Pinpoint the cell where the given text exists, returning its (X, Y) midpoint coordinate. 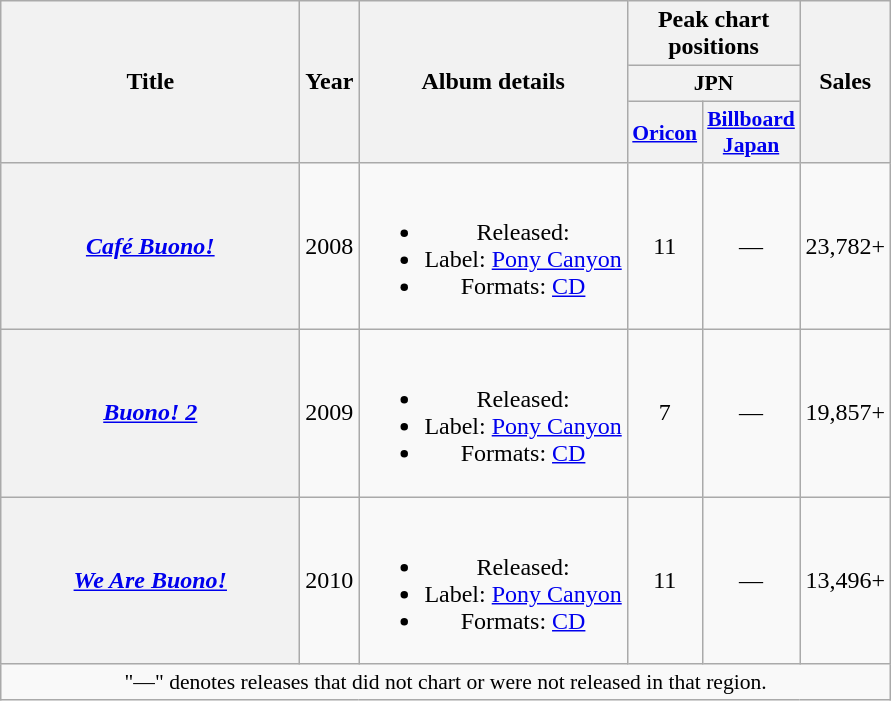
2008 (330, 246)
Peak chart positions (714, 34)
7 (664, 414)
Sales (846, 82)
2009 (330, 414)
Title (150, 82)
Year (330, 82)
2010 (330, 580)
23,782+ (846, 246)
Buono! 2 (150, 414)
13,496+ (846, 580)
JPN (714, 84)
Billboard Japan (751, 132)
We Are Buono! (150, 580)
"—" denotes releases that did not chart or were not released in that region. (446, 682)
Oricon (664, 132)
19,857+ (846, 414)
Album details (493, 82)
Café Buono! (150, 246)
